Output the (x, y) coordinate of the center of the cell containing the given text.  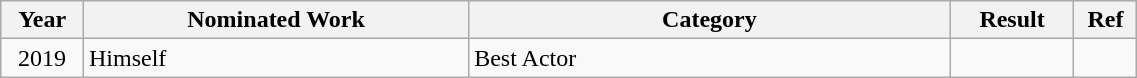
Himself (276, 58)
Ref (1106, 20)
2019 (42, 58)
Best Actor (710, 58)
Nominated Work (276, 20)
Category (710, 20)
Result (1012, 20)
Year (42, 20)
